Find where the given text appears and provide that cell's center as (X, Y) coordinate. 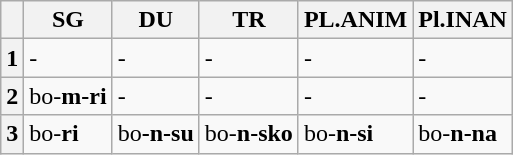
bo-n-su (156, 134)
PL.ANIM (355, 20)
3 (12, 134)
bo-n-sko (248, 134)
bo-n-si (355, 134)
2 (12, 96)
TR (248, 20)
DU (156, 20)
bo-m-ri (68, 96)
bo-ri (68, 134)
Pl.INAN (463, 20)
1 (12, 58)
SG (68, 20)
bo-n-na (463, 134)
